Detect which cell encompasses the target text, then output its [x, y] center coordinate. 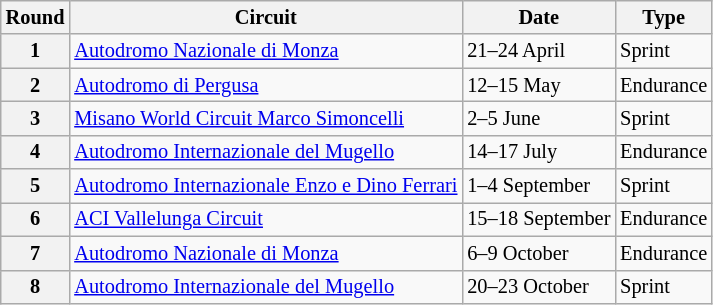
6 [36, 219]
3 [36, 118]
1–4 September [538, 186]
15–18 September [538, 219]
7 [36, 253]
2–5 June [538, 118]
Circuit [266, 17]
4 [36, 152]
20–23 October [538, 287]
8 [36, 287]
Type [664, 17]
Misano World Circuit Marco Simoncelli [266, 118]
Autodromo di Pergusa [266, 85]
6–9 October [538, 253]
1 [36, 51]
5 [36, 186]
ACI Vallelunga Circuit [266, 219]
12–15 May [538, 85]
2 [36, 85]
Autodromo Internazionale Enzo e Dino Ferrari [266, 186]
Date [538, 17]
21–24 April [538, 51]
Round [36, 17]
14–17 July [538, 152]
